Output the (x, y) coordinate of the center of the cell containing the given text.  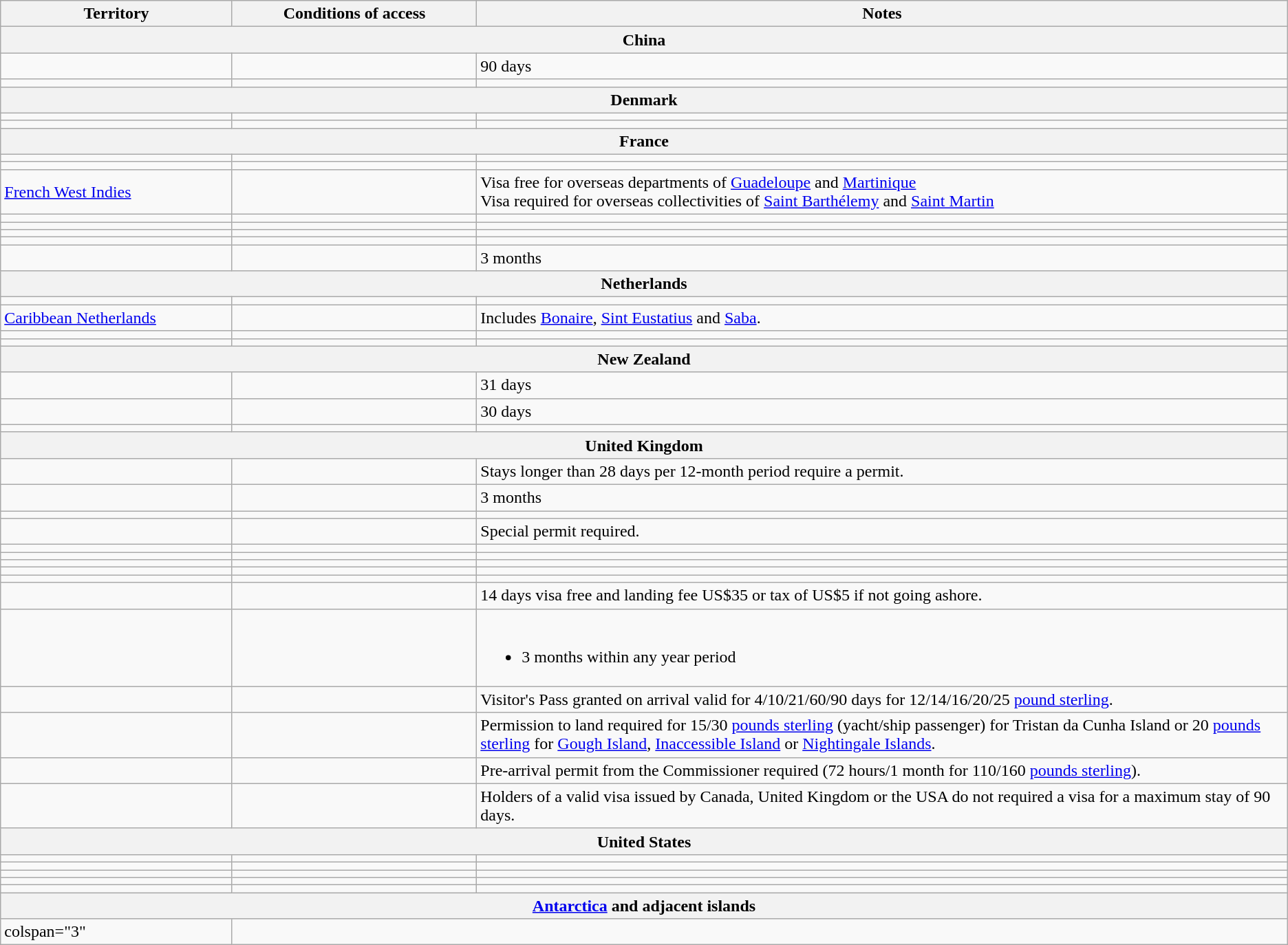
Conditions of access (354, 14)
France (644, 141)
3 months within any year period (882, 648)
Territory (117, 14)
United Kingdom (644, 445)
Antarctica and adjacent islands (644, 906)
Pre-arrival permit from the Commissioner required (72 hours/1 month for 110/160 pounds sterling). (882, 770)
Denmark (644, 100)
Holders of a valid visa issued by Canada, United Kingdom or the USA do not required a visa for a maximum stay of 90 days. (882, 806)
Stays longer than 28 days per 12-month period require a permit. (882, 471)
China (644, 40)
Includes Bonaire, Sint Eustatius and Saba. (882, 318)
Special permit required. (882, 532)
31 days (882, 385)
30 days (882, 411)
90 days (882, 66)
French West Indies (117, 191)
Netherlands (644, 284)
United States (644, 841)
Notes (882, 14)
14 days visa free and landing fee US$35 or tax of US$5 if not going ashore. (882, 596)
Visitor's Pass granted on arrival valid for 4/10/21/60/90 days for 12/14/16/20/25 pound sterling. (882, 699)
colspan="3" (117, 932)
New Zealand (644, 359)
Visa free for overseas departments of Guadeloupe and Martinique Visa required for overseas collectivities of Saint Barthélemy and Saint Martin (882, 191)
Caribbean Netherlands (117, 318)
